Capture the cell that displays the provided text and extract its [X, Y] central coordinate. 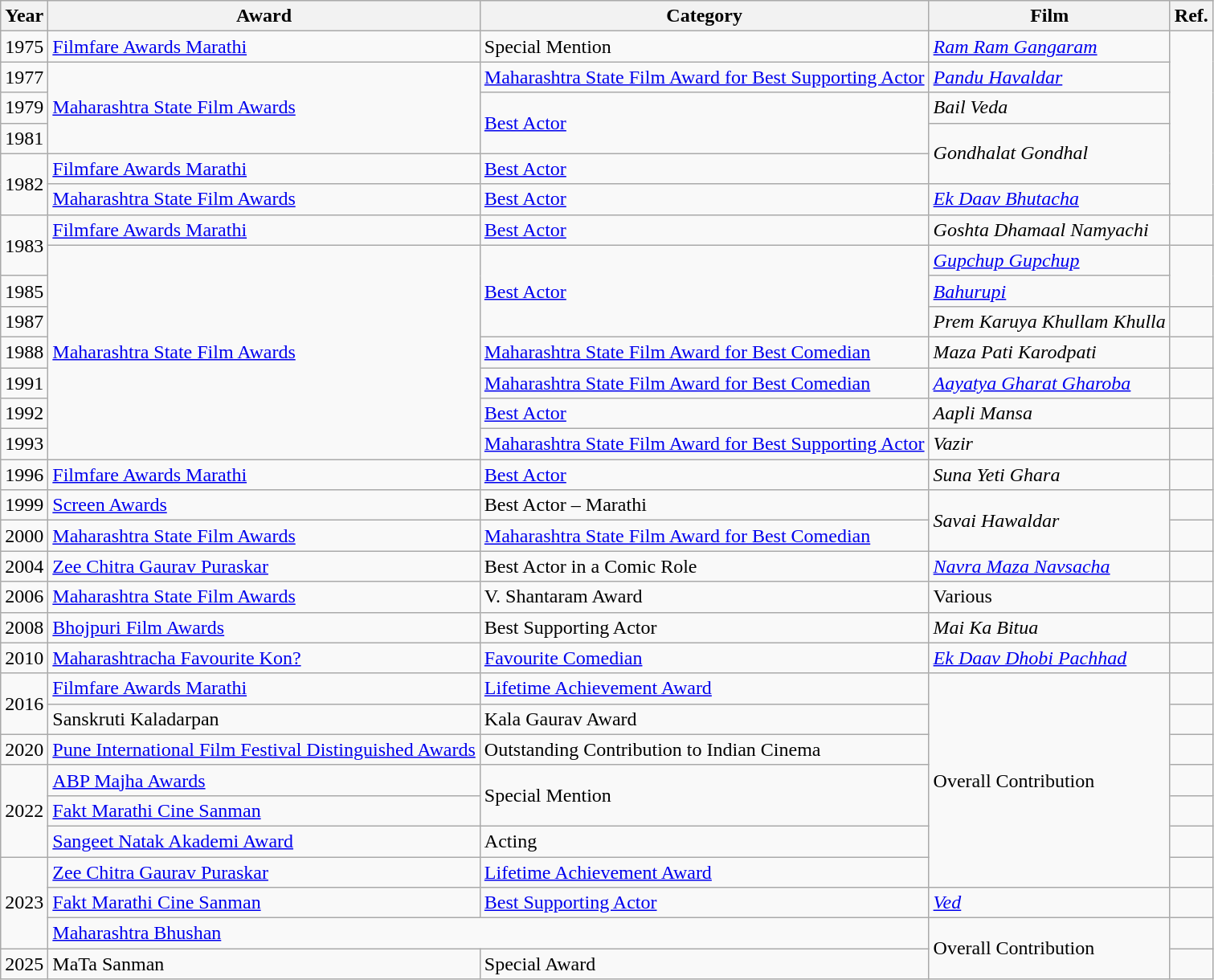
Maza Pati Karodpati [1049, 352]
Ram Ram Gangaram [1049, 47]
Best Actor in a Comic Role [704, 566]
1996 [24, 475]
Gupchup Gupchup [1049, 260]
Bail Veda [1049, 108]
1979 [24, 108]
1983 [24, 245]
Pune International Film Festival Distinguished Awards [264, 749]
MaTa Sanman [264, 964]
Ek Daav Bhutacha [1049, 199]
Kala Gaurav Award [704, 719]
1982 [24, 184]
2008 [24, 627]
Sanskruti Kaladarpan [264, 719]
Savai Hawaldar [1049, 521]
2025 [24, 964]
Pandu Havaldar [1049, 77]
2016 [24, 704]
Navra Maza Navsacha [1049, 566]
Award [264, 16]
2006 [24, 597]
Suna Yeti Ghara [1049, 475]
Film [1049, 16]
Ek Daav Dhobi Pachhad [1049, 658]
Vazir [1049, 444]
1992 [24, 414]
Maharashtra Bhushan [488, 933]
Gondhalat Gondhal [1049, 153]
Bahurupi [1049, 291]
Screen Awards [264, 505]
2000 [24, 536]
Ved [1049, 903]
Year [24, 16]
Aapli Mansa [1049, 414]
1988 [24, 352]
Maharashtracha Favourite Kon? [264, 658]
1987 [24, 321]
V. Shantaram Award [704, 597]
Various [1049, 597]
1985 [24, 291]
Prem Karuya Khullam Khulla [1049, 321]
1977 [24, 77]
2023 [24, 902]
Special Award [704, 964]
1991 [24, 383]
1993 [24, 444]
1981 [24, 138]
2020 [24, 749]
Bhojpuri Film Awards [264, 627]
Sangeet Natak Akademi Award [264, 841]
1999 [24, 505]
Acting [704, 841]
Ref. [1191, 16]
2022 [24, 811]
Favourite Comedian [704, 658]
ABP Majha Awards [264, 780]
2010 [24, 658]
Aayatya Gharat Gharoba [1049, 383]
Mai Ka Bitua [1049, 627]
Goshta Dhamaal Namyachi [1049, 230]
Outstanding Contribution to Indian Cinema [704, 749]
Category [704, 16]
2004 [24, 566]
1975 [24, 47]
Best Actor – Marathi [704, 505]
